Output the [X, Y] coordinate of the center of the cell containing the given text.  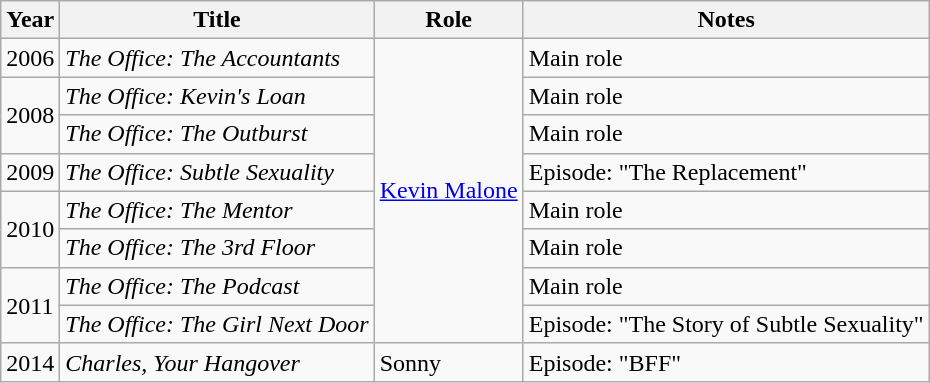
2006 [30, 58]
The Office: The Mentor [217, 210]
2011 [30, 305]
Episode: "The Replacement" [726, 172]
The Office: Kevin's Loan [217, 96]
Title [217, 20]
Notes [726, 20]
2009 [30, 172]
Kevin Malone [448, 191]
The Office: The 3rd Floor [217, 248]
2008 [30, 115]
2010 [30, 229]
Sonny [448, 362]
The Office: The Girl Next Door [217, 324]
Charles, Your Hangover [217, 362]
The Office: The Outburst [217, 134]
Year [30, 20]
The Office: Subtle Sexuality [217, 172]
2014 [30, 362]
Role [448, 20]
The Office: The Podcast [217, 286]
Episode: "BFF" [726, 362]
The Office: The Accountants [217, 58]
Episode: "The Story of Subtle Sexuality" [726, 324]
